For the text-containing cell, return its midpoint in [x, y] coordinate format. 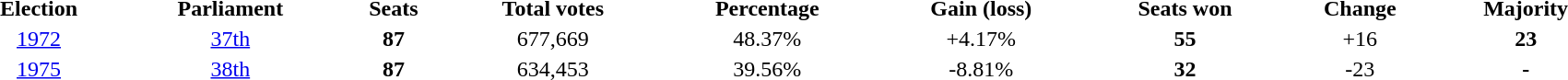
+16 [1361, 39]
55 [1185, 39]
677,669 [553, 39]
87 [395, 39]
+4.17% [981, 39]
48.37% [767, 39]
37th [230, 39]
